Identify which cell holds the provided text, then report its [x, y] central coordinate. 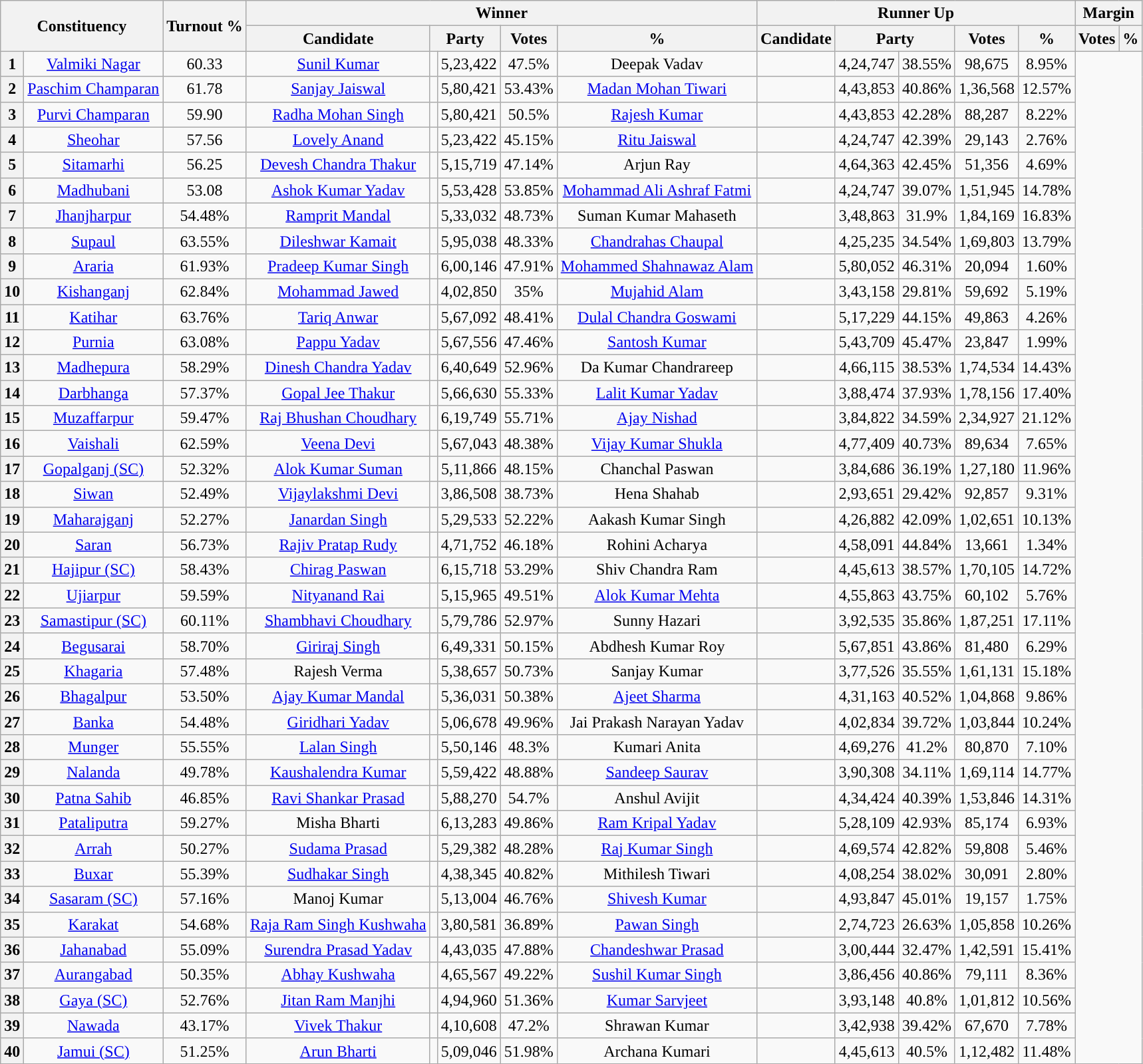
55.55% [205, 747]
4.69% [1047, 165]
Turnout % [205, 26]
36.89% [528, 924]
29 [12, 773]
13 [12, 368]
29.81% [926, 291]
52.76% [205, 1000]
5,38,657 [468, 671]
38.73% [528, 494]
Madhepura [93, 368]
56.73% [205, 545]
50.35% [205, 975]
Sanjay Kumar [657, 671]
Madan Mohan Tiwari [657, 89]
1,78,156 [986, 393]
43.75% [926, 595]
Shambhavi Choudhary [338, 620]
40 [12, 1051]
32.47% [926, 950]
47.91% [528, 266]
Sunny Hazari [657, 620]
Sanjay Jaiswal [338, 89]
Sudama Prasad [338, 849]
5,80,052 [866, 266]
20,094 [986, 266]
Saran [93, 545]
53.85% [528, 190]
5,79,786 [468, 620]
49,863 [986, 317]
Surendra Prasad Yadav [338, 950]
5,15,719 [468, 165]
5,28,109 [866, 823]
51,356 [986, 165]
36 [12, 950]
1,12,482 [986, 1051]
Ritu Jaiswal [657, 140]
53.29% [528, 570]
4,43,035 [468, 950]
42.45% [926, 165]
46.85% [205, 798]
6,19,749 [468, 418]
5,67,092 [468, 317]
57.56 [205, 140]
Kishanganj [93, 291]
20 [12, 545]
5,50,146 [468, 747]
14.43% [1047, 368]
5,53,428 [468, 190]
Arrah [93, 849]
4,25,235 [866, 241]
48.33% [528, 241]
40.5% [926, 1051]
85,174 [986, 823]
4,66,115 [866, 368]
1,69,803 [986, 241]
50.73% [528, 671]
60.11% [205, 620]
57.48% [205, 671]
4,08,254 [866, 874]
Tariq Anwar [338, 317]
Ram Kripal Yadav [657, 823]
1,27,180 [986, 469]
34.54% [926, 241]
39.42% [926, 1025]
Jai Prakash Narayan Yadav [657, 722]
11.96% [1047, 469]
33 [12, 874]
17 [12, 469]
92,857 [986, 494]
1.60% [1047, 266]
37.93% [926, 393]
Rajiv Pratap Rudy [338, 545]
Arjun Ray [657, 165]
Samastipur (SC) [93, 620]
47.2% [528, 1025]
45.01% [926, 899]
Darbhanga [93, 393]
6 [12, 190]
63.08% [205, 342]
3,77,526 [866, 671]
3,48,863 [866, 215]
12.57% [1047, 89]
26 [12, 696]
52.96% [528, 368]
38 [12, 1000]
4,10,608 [468, 1025]
61.93% [205, 266]
4,69,276 [866, 747]
Maharajganj [93, 519]
2,34,927 [986, 418]
58.43% [205, 570]
Chirag Paswan [338, 570]
89,634 [986, 444]
14.77% [1047, 773]
52.32% [205, 469]
3,93,148 [866, 1000]
Lovely Anand [338, 140]
23,847 [986, 342]
32 [12, 849]
21 [12, 570]
1.34% [1047, 545]
Archana Kumari [657, 1051]
9 [12, 266]
Jamui (SC) [93, 1051]
58.29% [205, 368]
9.86% [1047, 696]
42.09% [926, 519]
16 [12, 444]
39.07% [926, 190]
5,95,038 [468, 241]
Madhubani [93, 190]
Chanchal Paswan [657, 469]
Rajesh Kumar [657, 114]
5,43,709 [866, 342]
Gopalganj (SC) [93, 469]
Valmiki Nagar [93, 64]
Sasaram (SC) [93, 899]
63.76% [205, 317]
41.2% [926, 747]
4 [12, 140]
Rohini Acharya [657, 545]
Nawada [93, 1025]
Ashok Kumar Yadav [338, 190]
Manoj Kumar [338, 899]
44.15% [926, 317]
59.27% [205, 823]
5,67,556 [468, 342]
Mohammad Ali Ashraf Fatmi [657, 190]
15.41% [1047, 950]
3,42,938 [866, 1025]
Vaishali [93, 444]
5,59,422 [468, 773]
1,04,868 [986, 696]
17.40% [1047, 393]
Mohammed Shahnawaz Alam [657, 266]
10.24% [1047, 722]
34 [12, 899]
49.86% [528, 823]
13.79% [1047, 241]
5,33,032 [468, 215]
13,661 [986, 545]
6,15,718 [468, 570]
5,66,630 [468, 393]
4,02,834 [866, 722]
Siwan [93, 494]
22 [12, 595]
62.84% [205, 291]
3,84,686 [866, 469]
Alok Kumar Suman [338, 469]
5,88,270 [468, 798]
4,31,163 [866, 696]
40.39% [926, 798]
4,55,863 [866, 595]
14.31% [1047, 798]
35% [528, 291]
Mujahid Alam [657, 291]
Veena Devi [338, 444]
6.29% [1047, 646]
12 [12, 342]
38.53% [926, 368]
10.56% [1047, 1000]
18 [12, 494]
Ajeet Sharma [657, 696]
4,69,574 [866, 849]
45.15% [528, 140]
2,74,723 [866, 924]
5,09,046 [468, 1051]
16.83% [1047, 215]
62.59% [205, 444]
1,74,534 [986, 368]
48.88% [528, 773]
58.70% [205, 646]
Pataliputra [93, 823]
38.02% [926, 874]
88,287 [986, 114]
2 [12, 89]
7.78% [1047, 1025]
50.38% [528, 696]
Nityanand Rai [338, 595]
1.99% [1047, 342]
14.78% [1047, 190]
53.43% [528, 89]
9.31% [1047, 494]
3,80,581 [468, 924]
Devesh Chandra Thakur [338, 165]
Muzaffarpur [93, 418]
56.25 [205, 165]
43.17% [205, 1025]
Pappu Yadav [338, 342]
6,13,283 [468, 823]
6,49,331 [468, 646]
21.12% [1047, 418]
40.82% [528, 874]
5,29,533 [468, 519]
Purnia [93, 342]
19 [12, 519]
53.50% [205, 696]
50.15% [528, 646]
46.76% [528, 899]
Shivesh Kumar [657, 899]
Jitan Ram Manjhi [338, 1000]
Abdhesh Kumar Roy [657, 646]
Arun Bharti [338, 1051]
28 [12, 747]
39 [12, 1025]
14.72% [1047, 570]
52.27% [205, 519]
Buxar [93, 874]
1 [12, 64]
15.18% [1047, 671]
10.26% [1047, 924]
42.28% [926, 114]
1.75% [1047, 899]
Radha Mohan Singh [338, 114]
4,94,960 [468, 1000]
Da Kumar Chandrareep [657, 368]
5,15,965 [468, 595]
Giridhari Yadav [338, 722]
17.11% [1047, 620]
29,143 [986, 140]
4,64,363 [866, 165]
60,102 [986, 595]
48.15% [528, 469]
1,36,568 [986, 89]
Rajesh Verma [338, 671]
55.71% [528, 418]
8.36% [1047, 975]
59,808 [986, 849]
53.08 [205, 190]
Aurangabad [93, 975]
Dinesh Chandra Yadav [338, 368]
1,84,169 [986, 215]
Anshul Avijit [657, 798]
7.10% [1047, 747]
40.8% [926, 1000]
52.22% [528, 519]
45.47% [926, 342]
5.76% [1047, 595]
15 [12, 418]
42.82% [926, 849]
3,86,508 [468, 494]
46.18% [528, 545]
Araria [93, 266]
4,93,847 [866, 899]
5,29,382 [468, 849]
48.38% [528, 444]
55.33% [528, 393]
Munger [93, 747]
1,02,651 [986, 519]
Janardan Singh [338, 519]
Sitamarhi [93, 165]
Lalan Singh [338, 747]
39.72% [926, 722]
49.22% [528, 975]
5,13,004 [468, 899]
Ravi Shankar Prasad [338, 798]
Shiv Chandra Ram [657, 570]
5,67,043 [468, 444]
42.93% [926, 823]
1,03,844 [986, 722]
Vivek Thakur [338, 1025]
Sunil Kumar [338, 64]
3,43,158 [866, 291]
Nalanda [93, 773]
5,36,031 [468, 696]
Sudhakar Singh [338, 874]
1,05,858 [986, 924]
5,11,866 [468, 469]
8 [12, 241]
7 [12, 215]
37 [12, 975]
4,38,345 [468, 874]
59.59% [205, 595]
59,692 [986, 291]
35.55% [926, 671]
52.97% [528, 620]
34.11% [926, 773]
57.37% [205, 393]
Shrawan Kumar [657, 1025]
3,86,456 [866, 975]
8.22% [1047, 114]
60.33 [205, 64]
48.3% [528, 747]
Ajay Nishad [657, 418]
Pawan Singh [657, 924]
3,84,822 [866, 418]
4.26% [1047, 317]
Mohammad Jawed [338, 291]
7.65% [1047, 444]
Gaya (SC) [93, 1000]
Ramprit Mandal [338, 215]
55.09% [205, 950]
5 [12, 165]
Sushil Kumar Singh [657, 975]
4,71,752 [468, 545]
11.48% [1047, 1051]
Giriraj Singh [338, 646]
3,00,444 [866, 950]
3 [12, 114]
3,90,308 [866, 773]
49.51% [528, 595]
38.55% [926, 64]
35 [12, 924]
4,34,424 [866, 798]
67,670 [986, 1025]
47.5% [528, 64]
Kaushalendra Kumar [338, 773]
6.93% [1047, 823]
4,77,409 [866, 444]
8.95% [1047, 64]
5.46% [1047, 849]
6,40,649 [468, 368]
Purvi Champaran [93, 114]
51.36% [528, 1000]
47.14% [528, 165]
47.46% [528, 342]
Vijay Kumar Shukla [657, 444]
36.19% [926, 469]
59.47% [205, 418]
Ajay Kumar Mandal [338, 696]
40.73% [926, 444]
Khagaria [93, 671]
1,61,131 [986, 671]
19,157 [986, 899]
Aakash Kumar Singh [657, 519]
1,42,591 [986, 950]
49.96% [528, 722]
Hena Shahab [657, 494]
Karakat [93, 924]
5,67,851 [866, 646]
5,17,229 [866, 317]
Pradeep Kumar Singh [338, 266]
Jahanabad [93, 950]
27 [12, 722]
2.80% [1047, 874]
Dulal Chandra Goswami [657, 317]
51.25% [205, 1051]
1,70,105 [986, 570]
34.59% [926, 418]
Hajipur (SC) [93, 570]
Katihar [93, 317]
Patna Sahib [93, 798]
63.55% [205, 241]
Margin [1108, 13]
Misha Bharti [338, 823]
Supaul [93, 241]
Sandeep Saurav [657, 773]
Lalit Kumar Yadav [657, 393]
4,26,882 [866, 519]
4,02,850 [468, 291]
Banka [93, 722]
59.90 [205, 114]
35.86% [926, 620]
14 [12, 393]
Santosh Kumar [657, 342]
48.73% [528, 215]
Dileshwar Kamait [338, 241]
Winner [502, 13]
79,111 [986, 975]
11 [12, 317]
3,88,474 [866, 393]
6,00,146 [468, 266]
48.28% [528, 849]
24 [12, 646]
48.41% [528, 317]
57.16% [205, 899]
51.98% [528, 1051]
1,53,846 [986, 798]
Sheohar [93, 140]
26.63% [926, 924]
Chandeshwar Prasad [657, 950]
Bhagalpur [93, 696]
98,675 [986, 64]
54.7% [528, 798]
Mithilesh Tiwari [657, 874]
2.76% [1047, 140]
Gopal Jee Thakur [338, 393]
29.42% [926, 494]
52.49% [205, 494]
1,51,945 [986, 190]
61.78 [205, 89]
Vijaylakshmi Devi [338, 494]
40.52% [926, 696]
Abhay Kushwaha [338, 975]
Paschim Champaran [93, 89]
Ujiarpur [93, 595]
Suman Kumar Mahaseth [657, 215]
31 [12, 823]
4,65,567 [468, 975]
Raj Kumar Singh [657, 849]
54.68% [205, 924]
4,58,091 [866, 545]
Raja Ram Singh Kushwaha [338, 924]
49.78% [205, 773]
80,870 [986, 747]
Kumari Anita [657, 747]
30 [12, 798]
10 [12, 291]
2,93,651 [866, 494]
38.57% [926, 570]
Chandrahas Chaupal [657, 241]
10.13% [1047, 519]
1,01,812 [986, 1000]
Begusarai [93, 646]
47.88% [528, 950]
42.39% [926, 140]
Kumar Sarvjeet [657, 1000]
46.31% [926, 266]
50.27% [205, 849]
Constituency [82, 26]
Jhanjharpur [93, 215]
1,69,114 [986, 773]
5.19% [1047, 291]
81,480 [986, 646]
23 [12, 620]
55.39% [205, 874]
Alok Kumar Mehta [657, 595]
3,92,535 [866, 620]
Deepak Vadav [657, 64]
44.84% [926, 545]
5,06,678 [468, 722]
Raj Bhushan Choudhary [338, 418]
31.9% [926, 215]
25 [12, 671]
Runner Up [916, 13]
30,091 [986, 874]
43.86% [926, 646]
50.5% [528, 114]
1,87,251 [986, 620]
